Return (x, y) of the center of cell containing provided text 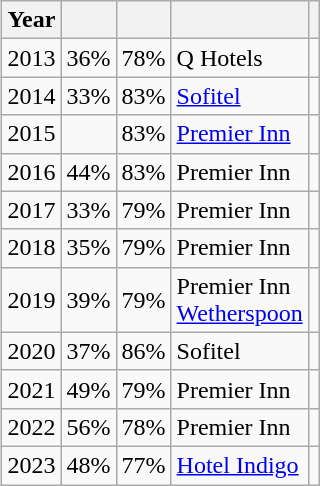
2016 (32, 172)
86% (144, 351)
56% (88, 427)
37% (88, 351)
2019 (32, 300)
2015 (32, 134)
2021 (32, 389)
Q Hotels (240, 58)
35% (88, 248)
2014 (32, 96)
39% (88, 300)
Premier InnWetherspoon (240, 300)
48% (88, 465)
Hotel Indigo (240, 465)
44% (88, 172)
49% (88, 389)
2023 (32, 465)
2020 (32, 351)
2017 (32, 210)
2022 (32, 427)
77% (144, 465)
2013 (32, 58)
36% (88, 58)
Year (32, 20)
2018 (32, 248)
